Detect which cell encompasses the target text, then output its (X, Y) center coordinate. 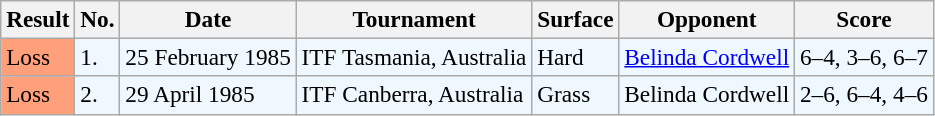
Surface (576, 19)
Opponent (707, 19)
2. (98, 95)
Date (208, 19)
29 April 1985 (208, 95)
ITF Canberra, Australia (414, 95)
ITF Tasmania, Australia (414, 57)
Result (38, 19)
Grass (576, 95)
25 February 1985 (208, 57)
No. (98, 19)
6–4, 3–6, 6–7 (864, 57)
1. (98, 57)
Score (864, 19)
Tournament (414, 19)
Hard (576, 57)
2–6, 6–4, 4–6 (864, 95)
